Detect which cell encompasses the target text, then output its [X, Y] center coordinate. 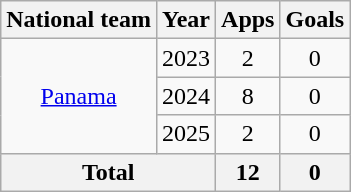
2025 [186, 134]
Goals [315, 20]
2023 [186, 58]
National team [79, 20]
Total [108, 172]
2024 [186, 96]
8 [248, 96]
Panama [79, 96]
Apps [248, 20]
Year [186, 20]
12 [248, 172]
